Capture the cell that displays the provided text and extract its (X, Y) central coordinate. 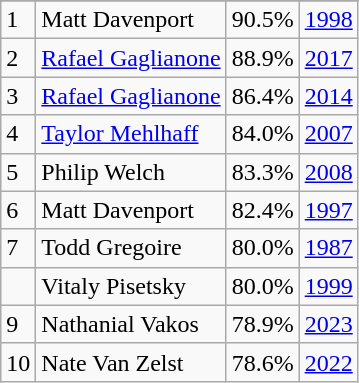
2 (18, 58)
7 (18, 248)
1 (18, 20)
2007 (328, 134)
1998 (328, 20)
Todd Gregoire (131, 248)
5 (18, 172)
82.4% (262, 210)
Nate Van Zelst (131, 362)
86.4% (262, 96)
2023 (328, 324)
Taylor Mehlhaff (131, 134)
2014 (328, 96)
10 (18, 362)
9 (18, 324)
88.9% (262, 58)
1997 (328, 210)
3 (18, 96)
78.9% (262, 324)
78.6% (262, 362)
Nathanial Vakos (131, 324)
Philip Welch (131, 172)
2008 (328, 172)
83.3% (262, 172)
84.0% (262, 134)
1987 (328, 248)
Vitaly Pisetsky (131, 286)
2017 (328, 58)
2022 (328, 362)
90.5% (262, 20)
1999 (328, 286)
4 (18, 134)
6 (18, 210)
